Determine the [x, y] coordinate at the center of the cell enclosing the given text.  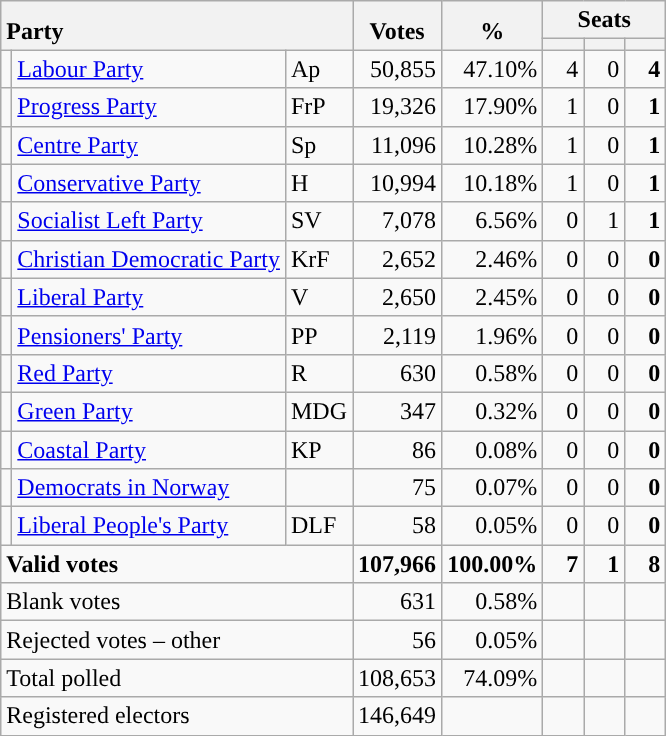
Registered electors [177, 716]
74.09% [492, 678]
631 [398, 602]
DLF [318, 526]
630 [398, 373]
2,119 [398, 335]
Rejected votes – other [177, 640]
Coastal Party [149, 449]
R [318, 373]
V [318, 297]
Votes [398, 26]
Liberal Party [149, 297]
75 [398, 488]
2.46% [492, 259]
Sp [318, 145]
Socialist Left Party [149, 221]
Ap [318, 69]
86 [398, 449]
SV [318, 221]
Red Party [149, 373]
19,326 [398, 107]
0.08% [492, 449]
Progress Party [149, 107]
6.56% [492, 221]
347 [398, 411]
100.00% [492, 564]
10.28% [492, 145]
Seats [604, 20]
10.18% [492, 183]
56 [398, 640]
8 [646, 564]
Conservative Party [149, 183]
10,994 [398, 183]
Liberal People's Party [149, 526]
108,653 [398, 678]
0.32% [492, 411]
2.45% [492, 297]
Centre Party [149, 145]
Total polled [177, 678]
2,652 [398, 259]
107,966 [398, 564]
Democrats in Norway [149, 488]
KP [318, 449]
Valid votes [177, 564]
58 [398, 526]
KrF [318, 259]
146,649 [398, 716]
Christian Democratic Party [149, 259]
H [318, 183]
Blank votes [177, 602]
17.90% [492, 107]
Green Party [149, 411]
FrP [318, 107]
Pensioners' Party [149, 335]
11,096 [398, 145]
0.07% [492, 488]
1.96% [492, 335]
Labour Party [149, 69]
MDG [318, 411]
47.10% [492, 69]
PP [318, 335]
7,078 [398, 221]
Party [177, 26]
% [492, 26]
50,855 [398, 69]
2,650 [398, 297]
7 [564, 564]
